Output the [x, y] coordinate of the center of the cell containing the given text.  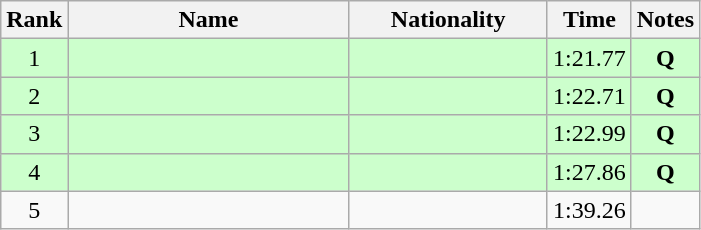
Rank [34, 20]
1:22.71 [589, 96]
Name [208, 20]
2 [34, 96]
1:22.99 [589, 134]
3 [34, 134]
Nationality [448, 20]
Time [589, 20]
5 [34, 210]
1:27.86 [589, 172]
1:21.77 [589, 58]
1:39.26 [589, 210]
1 [34, 58]
4 [34, 172]
Notes [665, 20]
